Return the (X, Y) coordinate for the center point of the cell that contains the specified text.  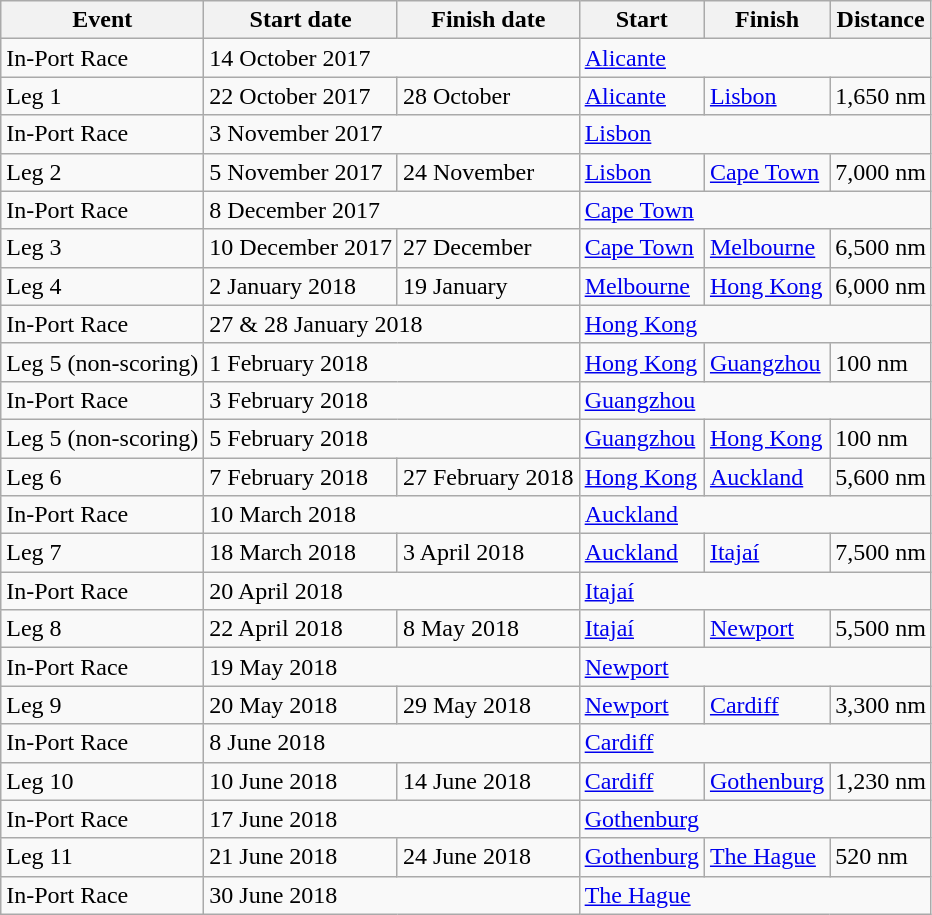
3,300 nm (881, 705)
Leg 7 (102, 553)
3 February 2018 (392, 400)
6,500 nm (881, 248)
Leg 4 (102, 286)
8 June 2018 (392, 743)
20 April 2018 (392, 591)
Finish (766, 20)
Start (642, 20)
21 June 2018 (301, 857)
20 May 2018 (301, 705)
24 November (488, 172)
1,230 nm (881, 781)
10 June 2018 (301, 781)
18 March 2018 (301, 553)
30 June 2018 (392, 895)
Leg 9 (102, 705)
Leg 3 (102, 248)
5 November 2017 (301, 172)
10 December 2017 (301, 248)
28 October (488, 96)
Leg 6 (102, 477)
2 January 2018 (301, 286)
19 May 2018 (392, 667)
1,650 nm (881, 96)
29 May 2018 (488, 705)
Start date (301, 20)
Leg 1 (102, 96)
19 January (488, 286)
520 nm (881, 857)
3 November 2017 (392, 134)
Leg 10 (102, 781)
Event (102, 20)
7,000 nm (881, 172)
27 February 2018 (488, 477)
1 February 2018 (392, 362)
3 April 2018 (488, 553)
8 May 2018 (488, 629)
Leg 8 (102, 629)
7,500 nm (881, 553)
27 December (488, 248)
8 December 2017 (392, 210)
24 June 2018 (488, 857)
Leg 11 (102, 857)
17 June 2018 (392, 819)
27 & 28 January 2018 (392, 324)
10 March 2018 (392, 515)
5 February 2018 (392, 438)
5,500 nm (881, 629)
14 October 2017 (392, 58)
22 October 2017 (301, 96)
Finish date (488, 20)
Leg 2 (102, 172)
Distance (881, 20)
7 February 2018 (301, 477)
14 June 2018 (488, 781)
6,000 nm (881, 286)
22 April 2018 (301, 629)
5,600 nm (881, 477)
